Extract the [X, Y] coordinate from the center of the cell holding the provided text.  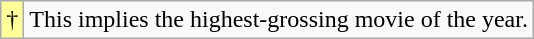
† [12, 20]
This implies the highest-grossing movie of the year. [279, 20]
